Return [x, y] of the center of cell containing provided text 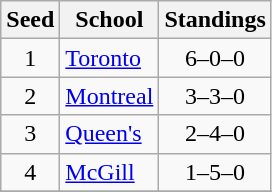
Seed [30, 20]
School [110, 20]
6–0–0 [215, 58]
3 [30, 134]
1–5–0 [215, 172]
4 [30, 172]
Queen's [110, 134]
Toronto [110, 58]
Standings [215, 20]
McGill [110, 172]
3–3–0 [215, 96]
Montreal [110, 96]
2 [30, 96]
1 [30, 58]
2–4–0 [215, 134]
